Output the (X, Y) coordinate of the center of the cell containing the given text.  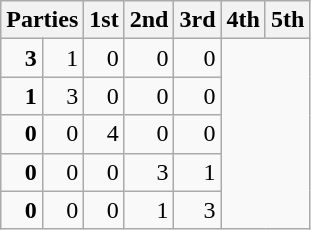
Parties (42, 20)
4 (104, 134)
3rd (198, 20)
5th (287, 20)
2nd (149, 20)
1st (104, 20)
4th (243, 20)
